Determine the (X, Y) coordinate at the center of the cell enclosing the given text.  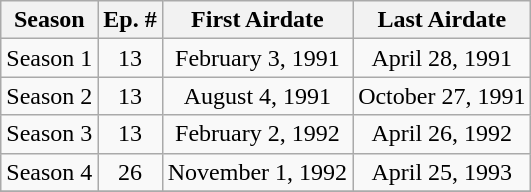
August 4, 1991 (257, 96)
November 1, 1992 (257, 172)
Season 3 (50, 134)
Season 2 (50, 96)
October 27, 1991 (442, 96)
Ep. # (130, 20)
April 25, 1993 (442, 172)
26 (130, 172)
Season 4 (50, 172)
February 3, 1991 (257, 58)
Season (50, 20)
First Airdate (257, 20)
April 26, 1992 (442, 134)
Last Airdate (442, 20)
Season 1 (50, 58)
February 2, 1992 (257, 134)
April 28, 1991 (442, 58)
